Pinpoint the cell where the given text exists, returning its [X, Y] midpoint coordinate. 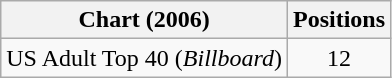
US Adult Top 40 (Billboard) [144, 58]
Chart (2006) [144, 20]
12 [340, 58]
Positions [340, 20]
